For the text-containing cell, return its midpoint in [X, Y] coordinate format. 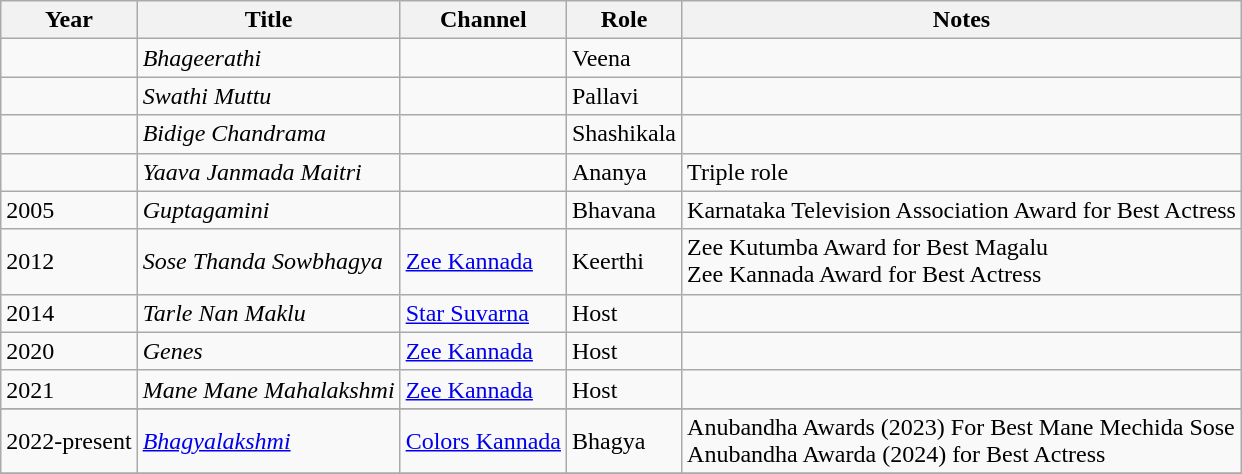
Zee Kutumba Award for Best MagaluZee Kannada Award for Best Actress [962, 262]
Mane Mane Mahalakshmi [268, 389]
Veena [624, 58]
Bhagyalakshmi [268, 440]
2022-present [69, 440]
Colors Kannada [483, 440]
Yaava Janmada Maitri [268, 172]
Anubandha Awards (2023) For Best Mane Mechida SoseAnubandha Awarda (2024) for Best Actress [962, 440]
Shashikala [624, 134]
Keerthi [624, 262]
Bhavana [624, 210]
Swathi Muttu [268, 96]
Bhagya [624, 440]
Role [624, 20]
Bidige Chandrama [268, 134]
Guptagamini [268, 210]
Ananya [624, 172]
2021 [69, 389]
2012 [69, 262]
Karnataka Television Association Award for Best Actress [962, 210]
Sose Thanda Sowbhagya [268, 262]
Title [268, 20]
Bhageerathi [268, 58]
Star Suvarna [483, 313]
2020 [69, 351]
Notes [962, 20]
2014 [69, 313]
Pallavi [624, 96]
Triple role [962, 172]
Genes [268, 351]
Tarle Nan Maklu [268, 313]
Year [69, 20]
2005 [69, 210]
Channel [483, 20]
